From the cell containing the given text, extract its center point as [x, y] coordinate. 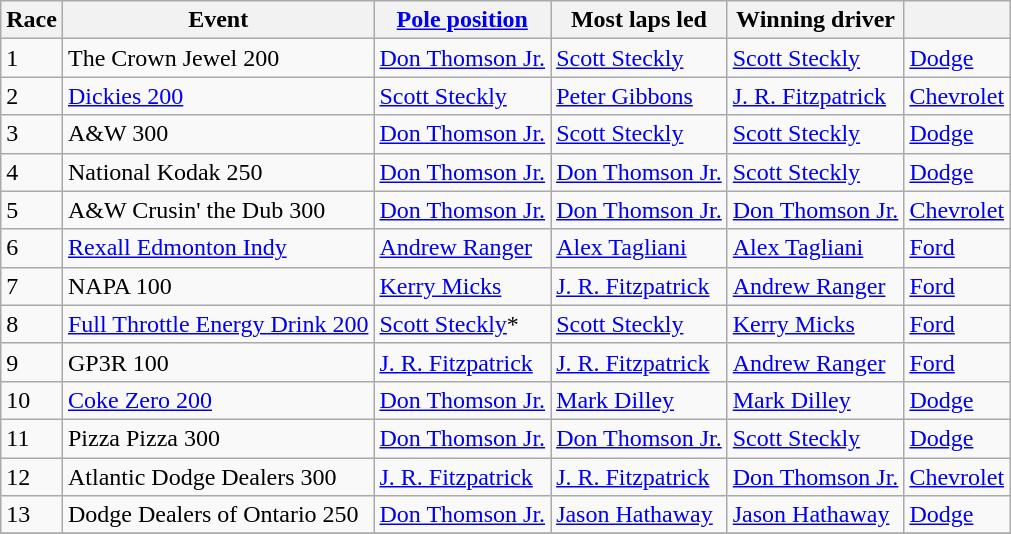
NAPA 100 [218, 286]
Full Throttle Energy Drink 200 [218, 324]
Dickies 200 [218, 96]
4 [32, 172]
National Kodak 250 [218, 172]
GP3R 100 [218, 362]
6 [32, 248]
Event [218, 20]
Rexall Edmonton Indy [218, 248]
Coke Zero 200 [218, 400]
9 [32, 362]
Winning driver [816, 20]
12 [32, 477]
A&W 300 [218, 134]
Scott Steckly* [462, 324]
Dodge Dealers of Ontario 250 [218, 515]
8 [32, 324]
A&W Crusin' the Dub 300 [218, 210]
13 [32, 515]
10 [32, 400]
Most laps led [640, 20]
7 [32, 286]
Race [32, 20]
Peter Gibbons [640, 96]
The Crown Jewel 200 [218, 58]
5 [32, 210]
1 [32, 58]
Atlantic Dodge Dealers 300 [218, 477]
2 [32, 96]
Pole position [462, 20]
3 [32, 134]
11 [32, 438]
Pizza Pizza 300 [218, 438]
